Capture the cell that displays the provided text and extract its [x, y] central coordinate. 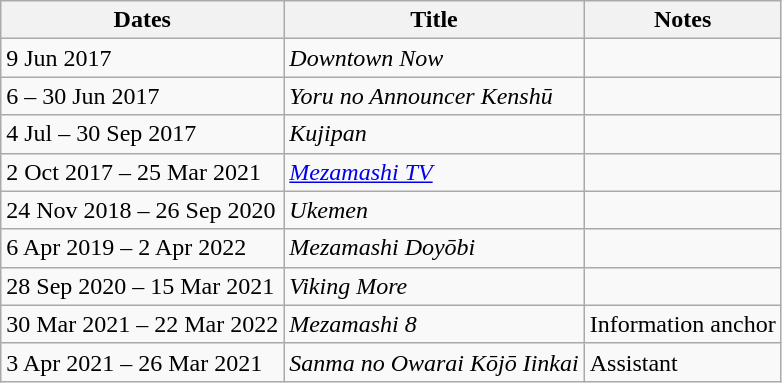
4 Jul – 30 Sep 2017 [142, 134]
Title [434, 20]
24 Nov 2018 – 26 Sep 2020 [142, 210]
Downtown Now [434, 58]
6 – 30 Jun 2017 [142, 96]
Mezamashi TV [434, 172]
Sanma no Owarai Kōjō Iinkai [434, 362]
Ukemen [434, 210]
9 Jun 2017 [142, 58]
Yoru no Announcer Kenshū [434, 96]
Notes [682, 20]
30 Mar 2021 – 22 Mar 2022 [142, 324]
Information anchor [682, 324]
Kujipan [434, 134]
2 Oct 2017 – 25 Mar 2021 [142, 172]
28 Sep 2020 – 15 Mar 2021 [142, 286]
Mezamashi 8 [434, 324]
Mezamashi Doyōbi [434, 248]
Assistant [682, 362]
6 Apr 2019 – 2 Apr 2022 [142, 248]
3 Apr 2021 – 26 Mar 2021 [142, 362]
Viking More [434, 286]
Dates [142, 20]
